Identify which cell holds the provided text, then report its [x, y] central coordinate. 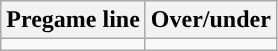
Pregame line [74, 20]
Over/under [210, 20]
